Search for the cell housing the specified text and yield its (x, y) center coordinate. 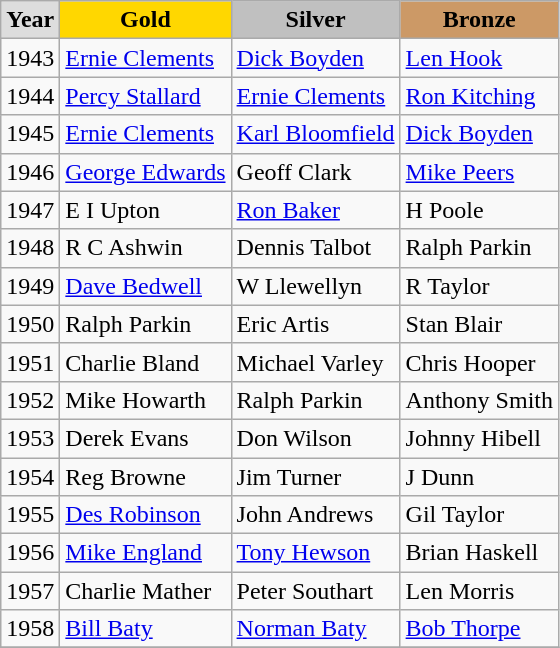
Brian Haskell (479, 553)
Dennis Talbot (316, 248)
Charlie Bland (146, 362)
1954 (30, 477)
1952 (30, 400)
Year (30, 20)
Karl Bloomfield (316, 134)
R Taylor (479, 286)
Percy Stallard (146, 96)
Gold (146, 20)
Norman Baty (316, 629)
Bill Baty (146, 629)
1945 (30, 134)
1950 (30, 324)
Des Robinson (146, 515)
R C Ashwin (146, 248)
Anthony Smith (479, 400)
Gil Taylor (479, 515)
Derek Evans (146, 438)
1946 (30, 172)
Jim Turner (316, 477)
1953 (30, 438)
Peter Southart (316, 591)
Charlie Mather (146, 591)
Mike Peers (479, 172)
Stan Blair (479, 324)
Ron Kitching (479, 96)
Len Hook (479, 58)
Reg Browne (146, 477)
John Andrews (316, 515)
Bronze (479, 20)
1943 (30, 58)
Johnny Hibell (479, 438)
E I Upton (146, 210)
1949 (30, 286)
Tony Hewson (316, 553)
Ron Baker (316, 210)
1951 (30, 362)
Mike England (146, 553)
1948 (30, 248)
Len Morris (479, 591)
1956 (30, 553)
George Edwards (146, 172)
Dave Bedwell (146, 286)
1947 (30, 210)
Michael Varley (316, 362)
Eric Artis (316, 324)
Don Wilson (316, 438)
Silver (316, 20)
Geoff Clark (316, 172)
1955 (30, 515)
1958 (30, 629)
1957 (30, 591)
Chris Hooper (479, 362)
H Poole (479, 210)
1944 (30, 96)
J Dunn (479, 477)
W Llewellyn (316, 286)
Bob Thorpe (479, 629)
Mike Howarth (146, 400)
